Return [x, y] of the center of cell containing provided text 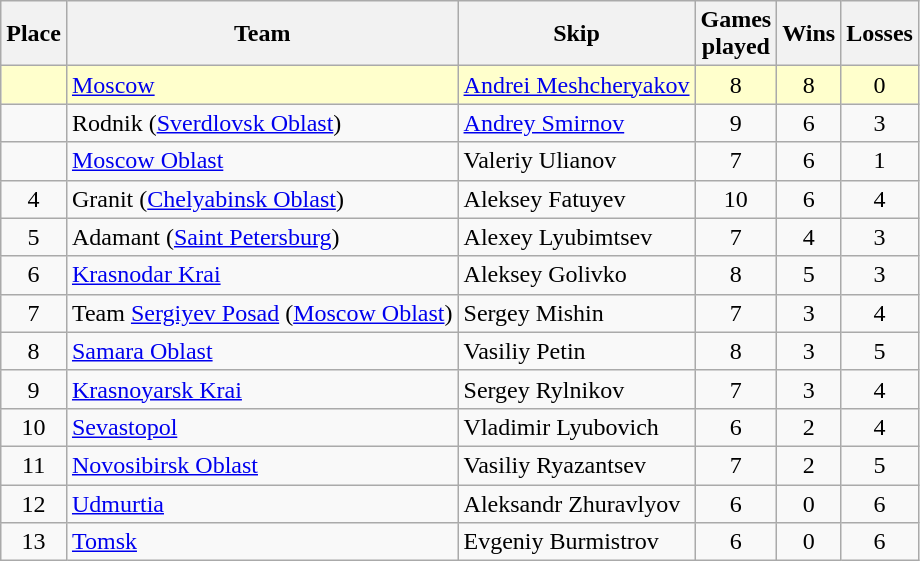
Udmurtia [262, 503]
Sergey Mishin [576, 313]
Sevastopol [262, 427]
Novosibirsk Oblast [262, 465]
Vasiliy Ryazantsev [576, 465]
Adamant (Saint Petersburg) [262, 237]
Team [262, 34]
Aleksey Fatuyev [576, 199]
Vladimir Lyubovich [576, 427]
Sergey Rylnikov [576, 389]
12 [34, 503]
Moscow [262, 85]
Vasiliy Petin [576, 351]
Krasnodar Krai [262, 275]
Andrey Smirnov [576, 123]
Rodnik (Sverdlovsk Oblast) [262, 123]
Losses [880, 34]
Aleksey Golivko [576, 275]
Andrei Meshcheryakov [576, 85]
Granit (Chelyabinsk Oblast) [262, 199]
Place [34, 34]
Skip [576, 34]
Wins [809, 34]
Krasnoyarsk Krai [262, 389]
13 [34, 542]
Valeriy Ulianov [576, 161]
1 [880, 161]
11 [34, 465]
Team Sergiyev Posad (Moscow Oblast) [262, 313]
Samara Oblast [262, 351]
Alexey Lyubimtsev [576, 237]
Moscow Oblast [262, 161]
Aleksandr Zhuravlyov [576, 503]
Gamesplayed [736, 34]
Evgeniy Burmistrov [576, 542]
Tomsk [262, 542]
